Detect which cell encompasses the target text, then output its (X, Y) center coordinate. 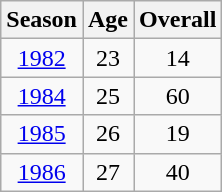
19 (178, 134)
23 (108, 58)
60 (178, 96)
1984 (42, 96)
1985 (42, 134)
26 (108, 134)
40 (178, 172)
25 (108, 96)
27 (108, 172)
Season (42, 20)
Overall (178, 20)
14 (178, 58)
Age (108, 20)
1982 (42, 58)
1986 (42, 172)
